Return the (x, y) coordinate for the center point of the cell that contains the specified text.  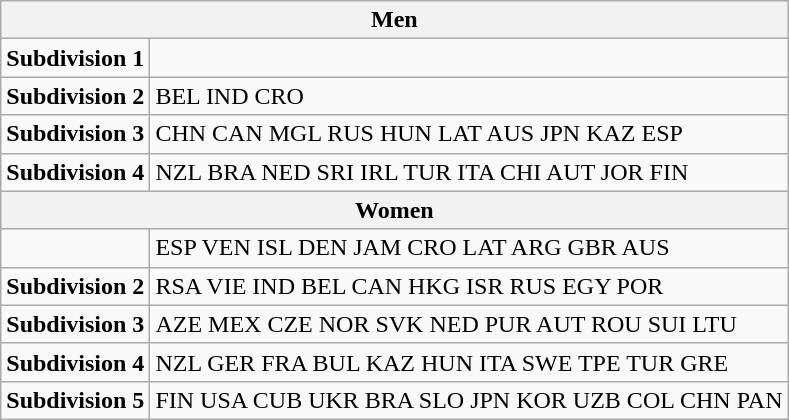
FIN USA CUB UKR BRA SLO JPN KOR UZB COL CHN PAN (469, 400)
Women (394, 210)
NZL BRA NED SRI IRL TUR ITA CHI AUT JOR FIN (469, 172)
NZL GER FRA BUL KAZ HUN ITA SWE TPE TUR GRE (469, 362)
CHN CAN MGL RUS HUN LAT AUS JPN KAZ ESP (469, 134)
BEL IND CRO (469, 96)
RSA VIE IND BEL CAN HKG ISR RUS EGY POR (469, 286)
Subdivision 5 (76, 400)
Subdivision 1 (76, 58)
Men (394, 20)
ESP VEN ISL DEN JAM CRO LAT ARG GBR AUS (469, 248)
AZE MEX CZE NOR SVK NED PUR AUT ROU SUI LTU (469, 324)
